Pinpoint the cell where the given text exists, returning its [X, Y] midpoint coordinate. 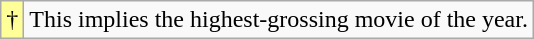
† [12, 20]
This implies the highest-grossing movie of the year. [279, 20]
